For the text-containing cell, return its midpoint in (x, y) coordinate format. 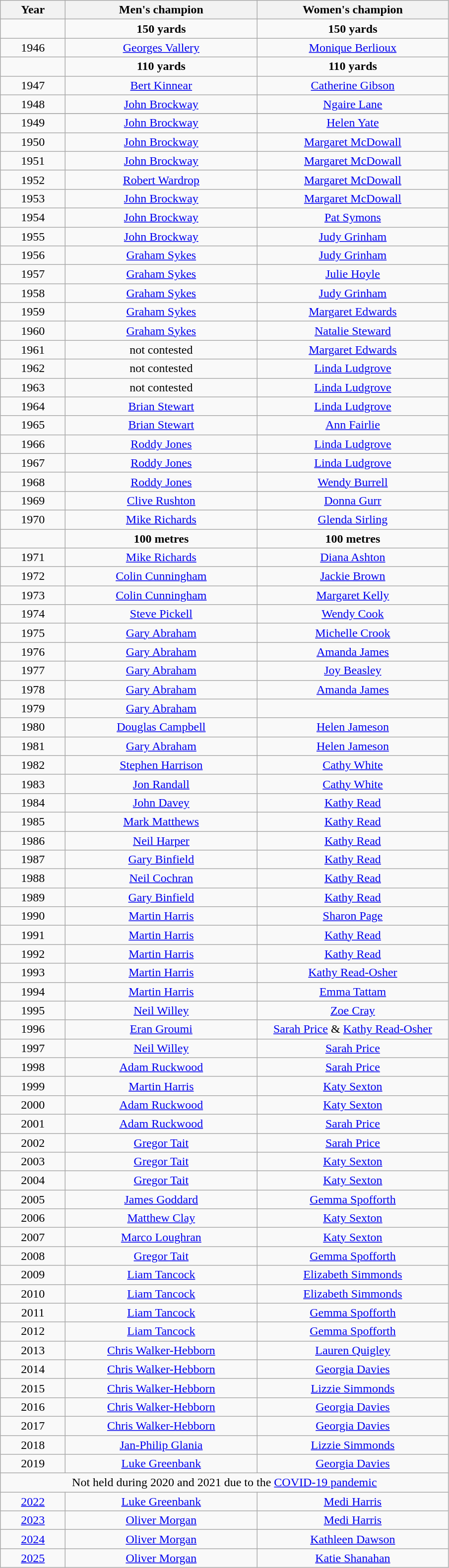
2000 (33, 1105)
2019 (33, 1464)
2024 (33, 1539)
1979 (33, 708)
Neil Cochran (161, 878)
Stephen Harrison (161, 765)
1957 (33, 274)
2003 (33, 1162)
Men's champion (161, 10)
Ann Fairlie (353, 425)
1948 (33, 104)
2023 (33, 1520)
1956 (33, 255)
1967 (33, 463)
Jan-Philip Glania (161, 1445)
1950 (33, 142)
1964 (33, 406)
1951 (33, 161)
1969 (33, 501)
Jon Randall (161, 784)
1980 (33, 727)
2004 (33, 1181)
1993 (33, 973)
1960 (33, 331)
Lauren Quigley (353, 1350)
Mark Matthews (161, 821)
Natalie Steward (353, 331)
John Davey (161, 803)
Glenda Sirling (353, 519)
Catherine Gibson (353, 85)
2001 (33, 1124)
2007 (33, 1237)
1958 (33, 293)
2005 (33, 1199)
Sharon Page (353, 916)
2022 (33, 1502)
Jackie Brown (353, 576)
Georges Vallery (161, 48)
Zoe Cray (353, 1010)
1977 (33, 671)
1947 (33, 85)
Ngaire Lane (353, 104)
1972 (33, 576)
Katie Shanahan (353, 1558)
Kathy Read-Osher (353, 973)
1988 (33, 878)
Kathleen Dawson (353, 1539)
1975 (33, 633)
1992 (33, 954)
Women's champion (353, 10)
2015 (33, 1388)
1959 (33, 312)
Diana Ashton (353, 558)
1949 (33, 123)
Donna Gurr (353, 501)
1987 (33, 860)
1994 (33, 992)
Neil Harper (161, 841)
1970 (33, 519)
2002 (33, 1142)
Steve Pickell (161, 614)
1996 (33, 1029)
James Goddard (161, 1199)
1989 (33, 897)
1998 (33, 1067)
2006 (33, 1218)
1978 (33, 690)
2009 (33, 1275)
2008 (33, 1256)
1968 (33, 482)
Eran Groumi (161, 1029)
1997 (33, 1048)
2018 (33, 1445)
1985 (33, 821)
1966 (33, 444)
2016 (33, 1407)
2011 (33, 1313)
1971 (33, 558)
Wendy Burrell (353, 482)
1952 (33, 180)
1974 (33, 614)
1962 (33, 369)
1953 (33, 198)
Marco Loughran (161, 1237)
1955 (33, 237)
2013 (33, 1350)
1990 (33, 916)
1983 (33, 784)
2012 (33, 1331)
2025 (33, 1558)
Pat Symons (353, 217)
Douglas Campbell (161, 727)
Sarah Price & Kathy Read-Osher (353, 1029)
Year (33, 10)
Joy Beasley (353, 671)
Margaret Kelly (353, 595)
Monique Berlioux (353, 48)
2014 (33, 1369)
Clive Rushton (161, 501)
1986 (33, 841)
2017 (33, 1426)
Julie Hoyle (353, 274)
Helen Yate (353, 123)
Not held during 2020 and 2021 due to the COVID-19 pandemic (224, 1483)
1995 (33, 1010)
1984 (33, 803)
Wendy Cook (353, 614)
1946 (33, 48)
1999 (33, 1086)
1976 (33, 652)
1981 (33, 746)
Michelle Crook (353, 633)
Robert Wardrop (161, 180)
1982 (33, 765)
Emma Tattam (353, 992)
1961 (33, 350)
1973 (33, 595)
Matthew Clay (161, 1218)
1954 (33, 217)
Bert Kinnear (161, 85)
1965 (33, 425)
1963 (33, 387)
2010 (33, 1294)
1991 (33, 935)
